Output the (X, Y) coordinate of the center of the cell containing the given text.  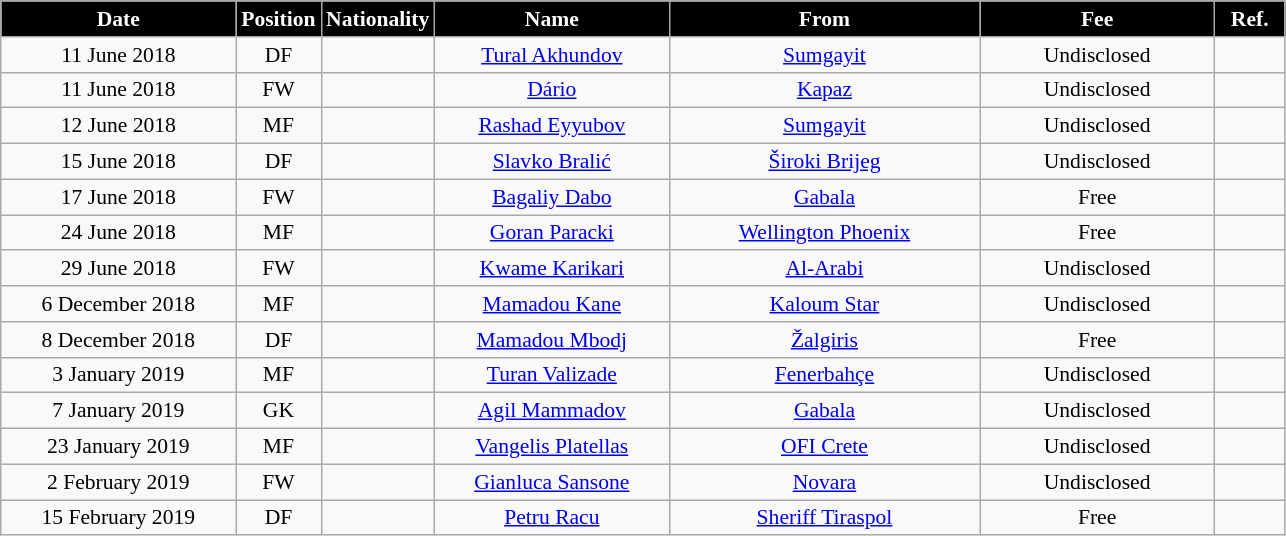
From (824, 19)
23 January 2019 (118, 447)
Nationality (378, 19)
Ref. (1250, 19)
Mamadou Mbodj (552, 340)
OFI Crete (824, 447)
Žalgiris (824, 340)
3 January 2019 (118, 375)
Goran Paracki (552, 233)
Kaloum Star (824, 304)
Kapaz (824, 90)
Fee (1098, 19)
Petru Racu (552, 518)
Fenerbahçe (824, 375)
Široki Brijeg (824, 162)
24 June 2018 (118, 233)
Novara (824, 482)
6 December 2018 (118, 304)
15 February 2019 (118, 518)
17 June 2018 (118, 197)
Al-Arabi (824, 269)
Sheriff Tiraspol (824, 518)
Name (552, 19)
12 June 2018 (118, 126)
Slavko Bralić (552, 162)
Tural Akhundov (552, 55)
Gianluca Sansone (552, 482)
15 June 2018 (118, 162)
Date (118, 19)
Kwame Karikari (552, 269)
Mamadou Kane (552, 304)
Position (278, 19)
8 December 2018 (118, 340)
Rashad Eyyubov (552, 126)
Agil Mammadov (552, 411)
Turan Valizade (552, 375)
2 February 2019 (118, 482)
29 June 2018 (118, 269)
Dário (552, 90)
Wellington Phoenix (824, 233)
GK (278, 411)
Vangelis Platellas (552, 447)
Bagaliy Dabo (552, 197)
7 January 2019 (118, 411)
